Provide the [x, y] coordinate of the cell's center where the given text is located.  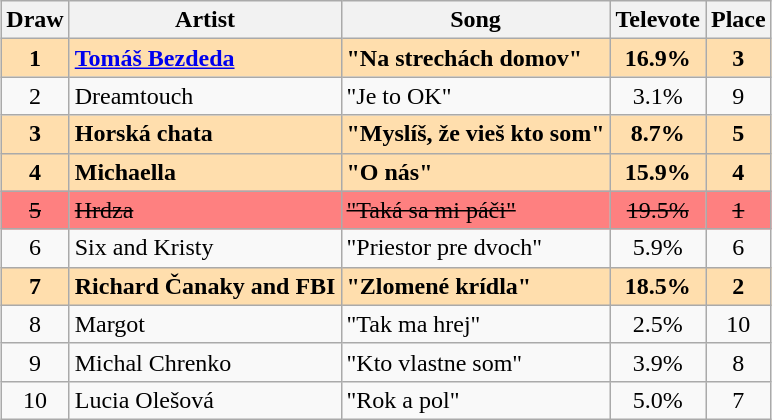
"Je to OK" [476, 96]
Tomáš Bezdeda [205, 58]
16.9% [658, 58]
Dreamtouch [205, 96]
3.1% [658, 96]
5.0% [658, 400]
"Taká sa mi páči" [476, 210]
"Na strechách domov" [476, 58]
Draw [35, 20]
2.5% [658, 324]
Horská chata [205, 134]
Michal Chrenko [205, 362]
Six and Kristy [205, 248]
Song [476, 20]
8.7% [658, 134]
Margot [205, 324]
Lucia Olešová [205, 400]
"O nás" [476, 172]
"Tak ma hrej" [476, 324]
"Zlomené krídla" [476, 286]
Hrdza [205, 210]
"Rok a pol" [476, 400]
Televote [658, 20]
Artist [205, 20]
Richard Čanaky and FBI [205, 286]
15.9% [658, 172]
Place [739, 20]
19.5% [658, 210]
"Myslíš, že vieš kto som" [476, 134]
18.5% [658, 286]
"Kto vlastne som" [476, 362]
5.9% [658, 248]
Michaella [205, 172]
3.9% [658, 362]
"Priestor pre dvoch" [476, 248]
